Provide the (X, Y) coordinate of the cell's center where the given text is located.  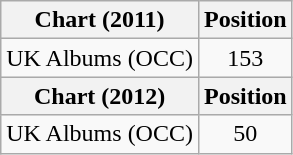
153 (245, 58)
50 (245, 134)
Chart (2012) (100, 96)
Chart (2011) (100, 20)
